Return (x, y) of the center of cell containing provided text 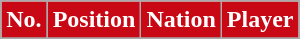
No. (24, 20)
Player (260, 20)
Position (94, 20)
Nation (181, 20)
